Extract the (x, y) coordinate from the center of the cell holding the provided text.  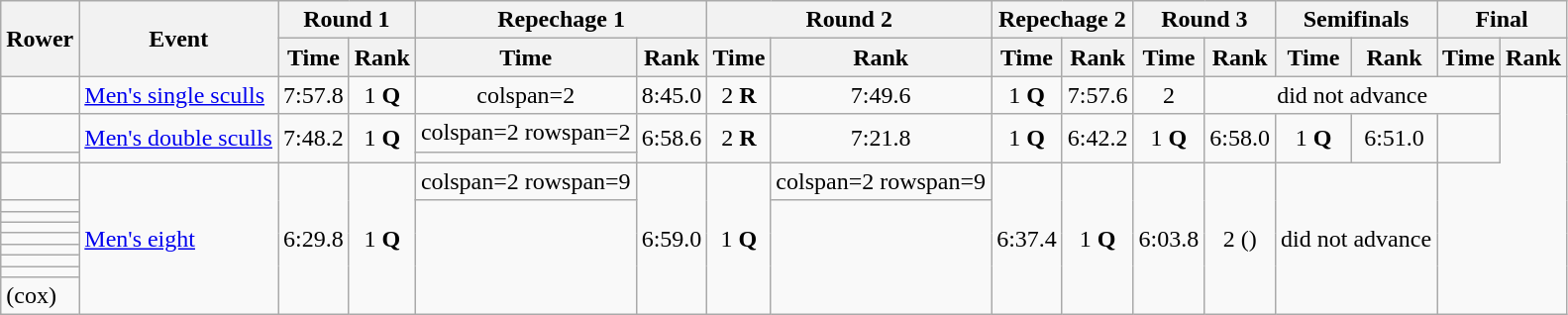
8:45.0 (672, 95)
7:49.6 (882, 95)
Event (178, 39)
6:37.4 (1027, 239)
2 (1169, 95)
6:42.2 (1098, 139)
7:48.2 (313, 139)
Men's double sculls (178, 139)
Repechage 1 (561, 20)
Rower (40, 39)
6:51.0 (1394, 139)
2 () (1240, 239)
(cox) (40, 296)
6:59.0 (672, 239)
Round 1 (347, 20)
colspan=2 rowspan=2 (525, 133)
Repechage 2 (1062, 20)
6:29.8 (313, 239)
6:58.0 (1240, 139)
7:57.8 (313, 95)
Semifinals (1357, 20)
6:58.6 (672, 139)
7:57.6 (1098, 95)
Men's single sculls (178, 95)
6:03.8 (1169, 239)
Men's eight (178, 239)
Round 3 (1204, 20)
Final (1502, 20)
7:21.8 (882, 139)
colspan=2 (525, 95)
Round 2 (850, 20)
